Capture the cell that displays the provided text and extract its [x, y] central coordinate. 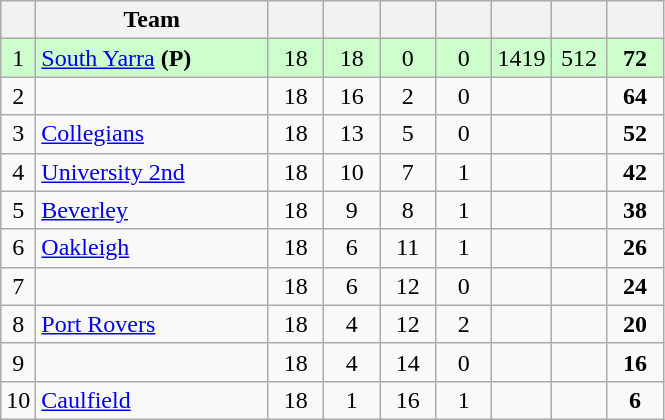
14 [408, 362]
Oakleigh [152, 248]
3 [18, 134]
11 [408, 248]
13 [352, 134]
24 [635, 286]
512 [579, 58]
20 [635, 324]
Port Rovers [152, 324]
72 [635, 58]
Beverley [152, 210]
42 [635, 172]
Collegians [152, 134]
Caulfield [152, 400]
University 2nd [152, 172]
1419 [522, 58]
52 [635, 134]
38 [635, 210]
Team [152, 20]
64 [635, 96]
26 [635, 248]
South Yarra (P) [152, 58]
